Identify which cell holds the provided text, then report its (X, Y) central coordinate. 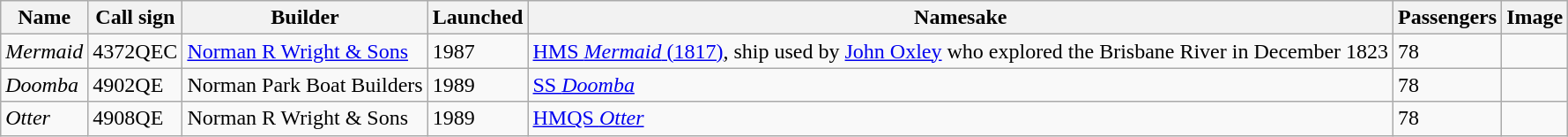
Passengers (1447, 18)
Mermaid (44, 51)
HMS Mermaid (1817), ship used by John Oxley who explored the Brisbane River in December 1823 (961, 51)
HMQS Otter (961, 118)
Name (44, 18)
Builder (305, 18)
Call sign (136, 18)
Namesake (961, 18)
Otter (44, 118)
Doomba (44, 85)
4908QE (136, 118)
SS Doomba (961, 85)
Norman Park Boat Builders (305, 85)
4902QE (136, 85)
Image (1535, 18)
4372QEC (136, 51)
Launched (478, 18)
1987 (478, 51)
